Scan for the cell matching the given text and deliver its (x, y) coordinate at center. 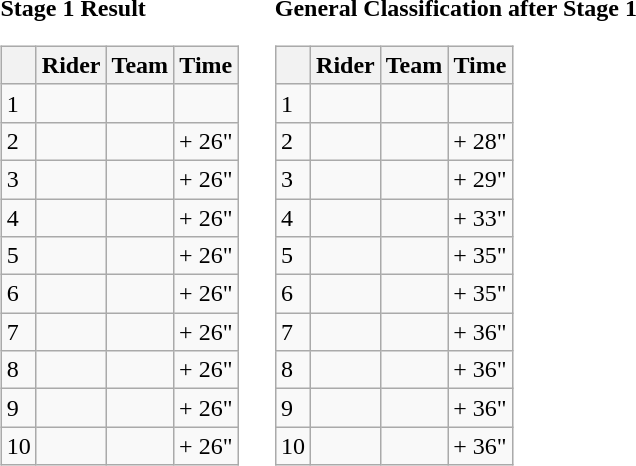
+ 28" (480, 141)
+ 33" (480, 217)
+ 29" (480, 179)
